From the cell containing the given text, extract its center point as [x, y] coordinate. 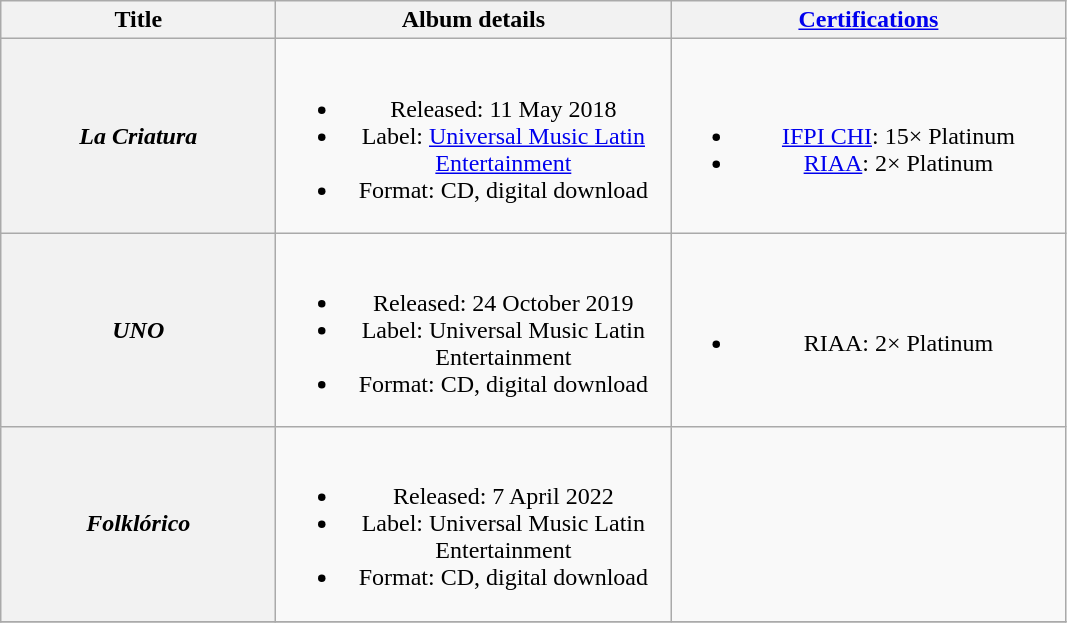
Title [138, 20]
La Criatura [138, 136]
Released: 11 May 2018Label: Universal Music Latin EntertainmentFormat: CD, digital download [474, 136]
RIAA: 2× Platinum [868, 330]
Certifications [868, 20]
UNO [138, 330]
Album details [474, 20]
Released: 7 April 2022Label: Universal Music Latin EntertainmentFormat: CD, digital download [474, 524]
IFPI CHI: 15× PlatinumRIAA: 2× Platinum [868, 136]
Folklórico [138, 524]
Released: 24 October 2019Label: Universal Music Latin EntertainmentFormat: CD, digital download [474, 330]
